Output the (X, Y) coordinate of the center of the cell containing the given text.  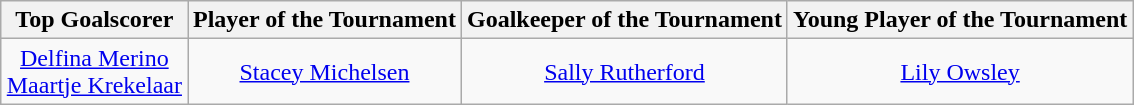
Player of the Tournament (325, 20)
Delfina Merino Maartje Krekelaar (94, 72)
Lily Owsley (960, 72)
Top Goalscorer (94, 20)
Goalkeeper of the Tournament (624, 20)
Young Player of the Tournament (960, 20)
Stacey Michelsen (325, 72)
Sally Rutherford (624, 72)
